From the cell containing the given text, extract its center point as [X, Y] coordinate. 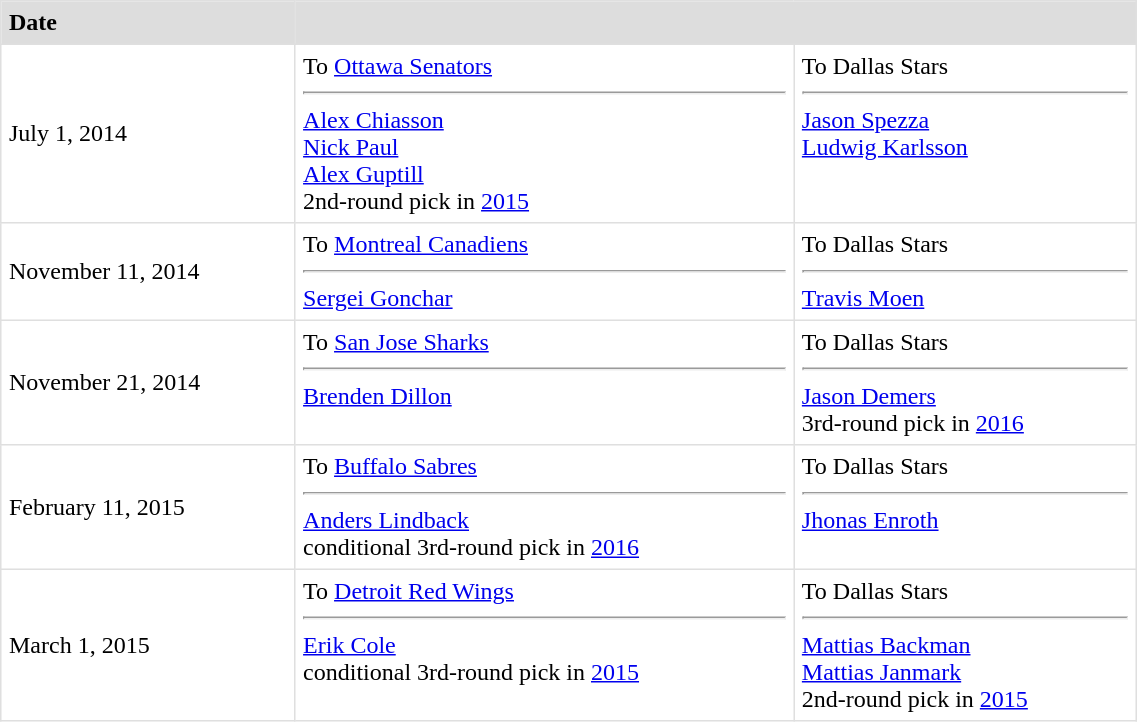
July 1, 2014 [148, 133]
To Dallas Stars Jason Demers3rd-round pick in 2016 [966, 382]
To Buffalo Sabres Anders Lindbackconditional 3rd-round pick in 2016 [544, 507]
To San Jose Sharks Brenden Dillon [544, 382]
To Detroit Red Wings Erik Coleconditional 3rd-round pick in 2015 [544, 645]
November 11, 2014 [148, 272]
March 1, 2015 [148, 645]
To Dallas Stars Mattias BackmanMattias Janmark2nd-round pick in 2015 [966, 645]
February 11, 2015 [148, 507]
To Dallas Stars Jason SpezzaLudwig Karlsson [966, 133]
To Ottawa Senators Alex ChiassonNick PaulAlex Guptill2nd-round pick in 2015 [544, 133]
To Dallas Stars Travis Moen [966, 272]
November 21, 2014 [148, 382]
To Montreal Canadiens Sergei Gonchar [544, 272]
To Dallas Stars Jhonas Enroth [966, 507]
Date [148, 23]
